Capture the cell that displays the provided text and extract its (x, y) central coordinate. 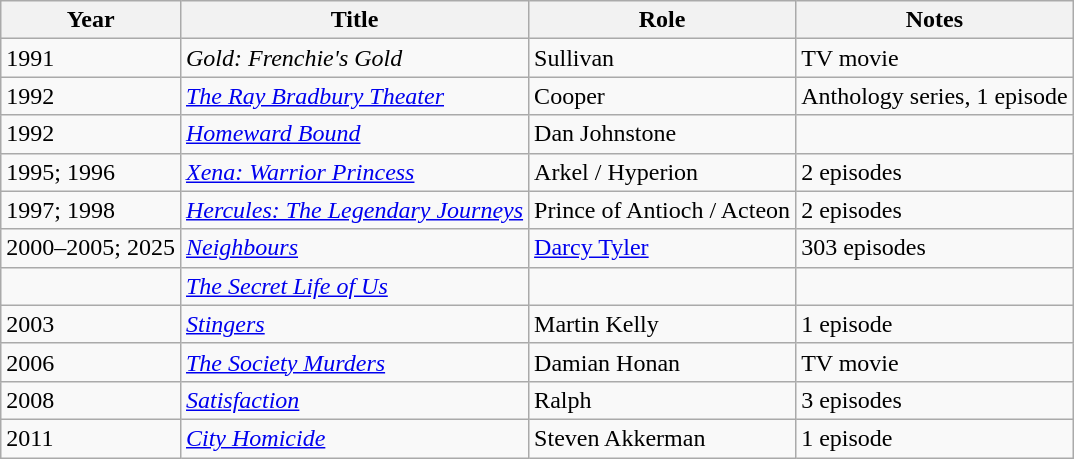
Homeward Bound (354, 134)
Ralph (662, 400)
1995; 1996 (91, 172)
Gold: Frenchie's Gold (354, 58)
Stingers (354, 324)
Cooper (662, 96)
Notes (935, 20)
2008 (91, 400)
Xena: Warrior Princess (354, 172)
Martin Kelly (662, 324)
Neighbours (354, 248)
303 episodes (935, 248)
Damian Honan (662, 362)
Anthology series, 1 episode (935, 96)
1997; 1998 (91, 210)
2006 (91, 362)
Role (662, 20)
Year (91, 20)
2000–2005; 2025 (91, 248)
Steven Akkerman (662, 438)
The Secret Life of Us (354, 286)
2011 (91, 438)
Title (354, 20)
Dan Johnstone (662, 134)
3 episodes (935, 400)
1991 (91, 58)
Darcy Tyler (662, 248)
2003 (91, 324)
Hercules: The Legendary Journeys (354, 210)
Satisfaction (354, 400)
The Ray Bradbury Theater (354, 96)
The Society Murders (354, 362)
City Homicide (354, 438)
Arkel / Hyperion (662, 172)
Prince of Antioch / Acteon (662, 210)
Sullivan (662, 58)
